Scan for the cell matching the given text and deliver its [x, y] coordinate at center. 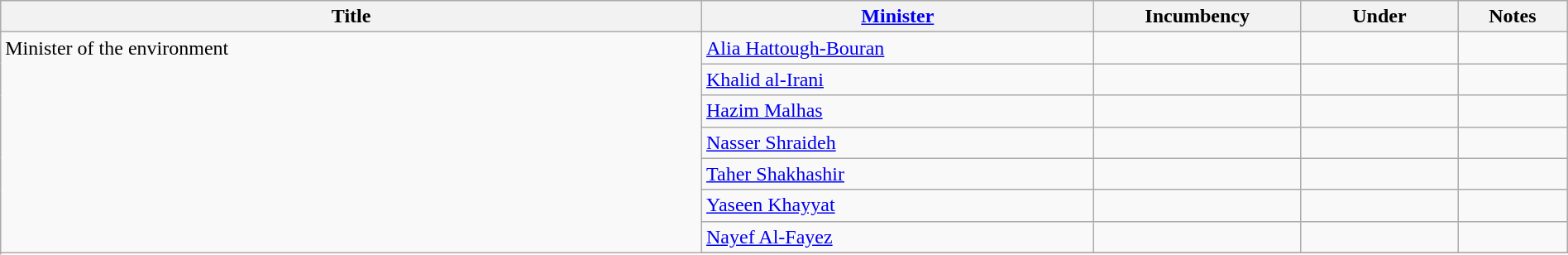
Yaseen Khayyat [898, 205]
Minister [898, 17]
Taher Shakhashir [898, 174]
Alia Hattough-Bouran [898, 48]
Hazim Malhas [898, 111]
Khalid al-Irani [898, 79]
Notes [1513, 17]
Nasser Shraideh [898, 142]
Title [351, 17]
Under [1379, 17]
Incumbency [1198, 17]
Nayef Al-Fayez [898, 237]
Minister of the environment [351, 142]
